Find where the given text appears and provide that cell's center as (x, y) coordinate. 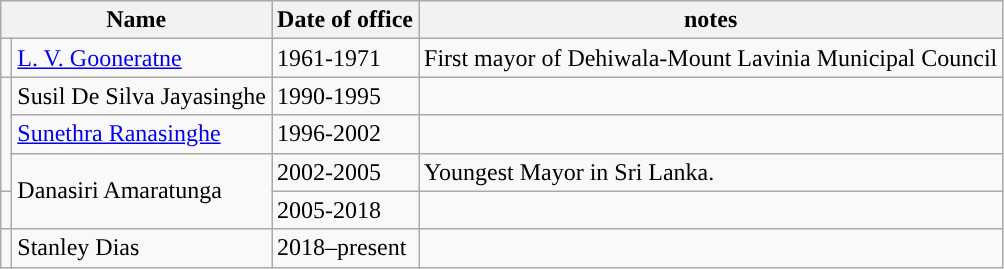
2018–present (346, 248)
1990-1995 (346, 96)
Date of office (346, 20)
Danasiri Amaratunga (142, 191)
Susil De Silva Jayasinghe (142, 96)
First mayor of Dehiwala-Mount Lavinia Municipal Council (711, 58)
2005-2018 (346, 210)
Name (136, 20)
Youngest Mayor in Sri Lanka. (711, 172)
notes (711, 20)
2002-2005 (346, 172)
1996-2002 (346, 134)
Stanley Dias (142, 248)
1961-1971 (346, 58)
L. V. Gooneratne (142, 58)
Sunethra Ranasinghe (142, 134)
